Detect which cell encompasses the target text, then output its (x, y) center coordinate. 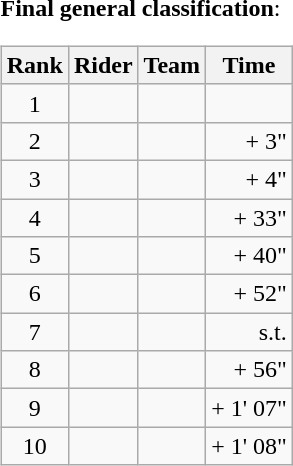
1 (34, 103)
8 (34, 370)
9 (34, 408)
+ 4" (250, 179)
+ 56" (250, 370)
Team (172, 65)
+ 33" (250, 217)
10 (34, 446)
4 (34, 217)
+ 1' 07" (250, 408)
+ 52" (250, 294)
Rider (103, 65)
+ 1' 08" (250, 446)
7 (34, 332)
5 (34, 256)
+ 40" (250, 256)
6 (34, 294)
s.t. (250, 332)
2 (34, 141)
Time (250, 65)
3 (34, 179)
+ 3" (250, 141)
Rank (34, 65)
